Return the (x, y) coordinate for the center point of the cell that contains the specified text.  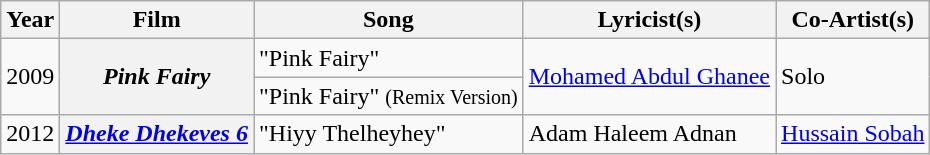
Pink Fairy (157, 77)
Lyricist(s) (649, 20)
2009 (30, 77)
Solo (853, 77)
"Pink Fairy" (Remix Version) (389, 96)
Song (389, 20)
Dheke Dhekeves 6 (157, 134)
Hussain Sobah (853, 134)
"Pink Fairy" (389, 58)
"Hiyy Thelheyhey" (389, 134)
Adam Haleem Adnan (649, 134)
Film (157, 20)
Co-Artist(s) (853, 20)
Year (30, 20)
2012 (30, 134)
Mohamed Abdul Ghanee (649, 77)
